Find where the given text appears and provide that cell's center as [x, y] coordinate. 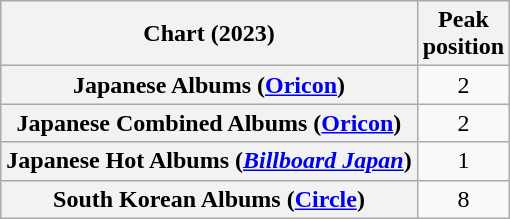
Japanese Albums (Oricon) [209, 85]
8 [463, 199]
Peakposition [463, 34]
Japanese Combined Albums (Oricon) [209, 123]
Chart (2023) [209, 34]
South Korean Albums (Circle) [209, 199]
1 [463, 161]
Japanese Hot Albums (Billboard Japan) [209, 161]
